Locate the cell with the specified text and output its (X, Y) center coordinate. 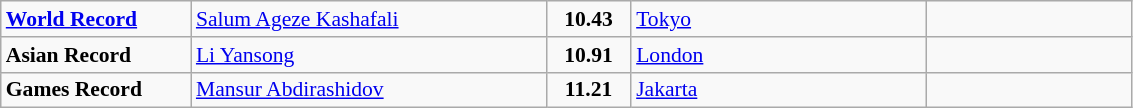
Jakarta (778, 90)
Salum Ageze Kashafali (368, 19)
Mansur Abdirashidov (368, 90)
Tokyo (778, 19)
Li Yansong (368, 55)
10.43 (588, 19)
London (778, 55)
11.21 (588, 90)
Asian Record (96, 55)
10.91 (588, 55)
World Record (96, 19)
Games Record (96, 90)
